Detect which cell encompasses the target text, then output its [X, Y] center coordinate. 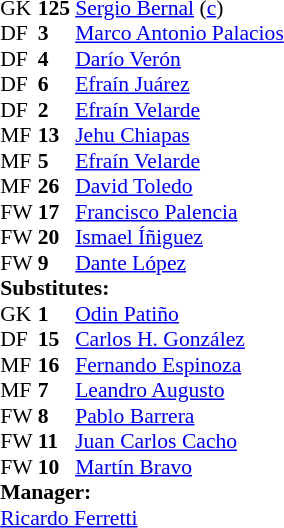
Fernando Espinoza [180, 365]
David Toledo [180, 187]
9 [57, 263]
8 [57, 416]
6 [57, 85]
Ismael Íñiguez [180, 237]
26 [57, 187]
Jehu Chiapas [180, 135]
7 [57, 391]
Darío Verón [180, 59]
17 [57, 212]
Carlos H. González [180, 339]
3 [57, 33]
Efraín Juárez [180, 85]
Martín Bravo [180, 467]
5 [57, 161]
Substitutes: [142, 289]
13 [57, 135]
20 [57, 237]
Marco Antonio Palacios [180, 33]
Dante López [180, 263]
Leandro Augusto [180, 391]
10 [57, 467]
Pablo Barrera [180, 416]
16 [57, 365]
Odin Patiño [180, 314]
15 [57, 339]
11 [57, 441]
1 [57, 314]
4 [57, 59]
Juan Carlos Cacho [180, 441]
2 [57, 110]
GK [19, 314]
Manager: [142, 493]
Francisco Palencia [180, 212]
